For the text-containing cell, return its midpoint in [X, Y] coordinate format. 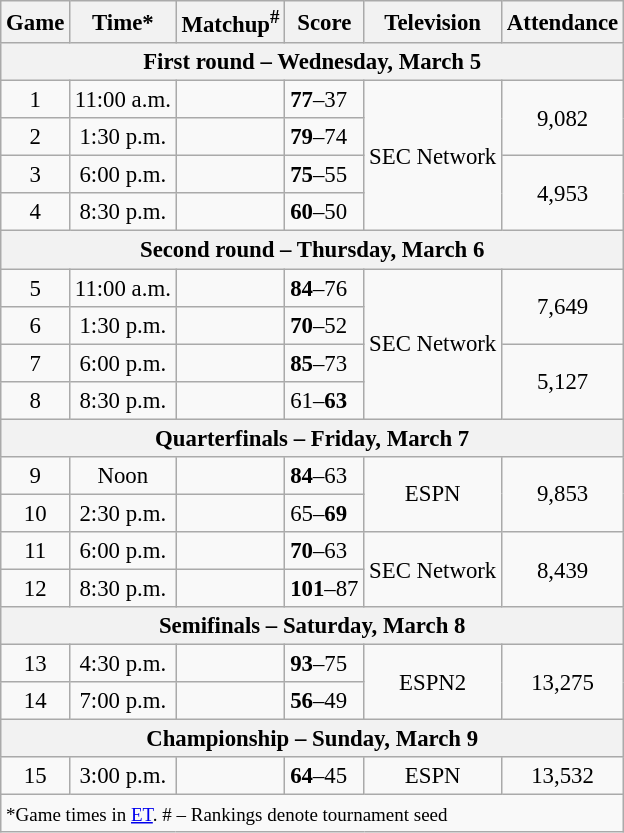
Attendance [563, 22]
Semifinals – Saturday, March 8 [312, 626]
Television [433, 22]
4,953 [563, 194]
9,853 [563, 494]
Matchup# [230, 22]
10 [36, 513]
13,532 [563, 776]
9 [36, 476]
7:00 p.m. [124, 701]
14 [36, 701]
65–69 [324, 513]
First round – Wednesday, March 5 [312, 62]
60–50 [324, 213]
2:30 p.m. [124, 513]
*Game times in ET. # – Rankings denote tournament seed [312, 814]
1 [36, 100]
12 [36, 588]
101–87 [324, 588]
Noon [124, 476]
Second round – Thursday, March 6 [312, 250]
3:00 p.m. [124, 776]
Quarterfinals – Friday, March 7 [312, 438]
77–37 [324, 100]
93–75 [324, 664]
6 [36, 325]
7,649 [563, 306]
Score [324, 22]
75–55 [324, 175]
Game [36, 22]
13 [36, 664]
13,275 [563, 682]
ESPN2 [433, 682]
11 [36, 551]
79–74 [324, 137]
7 [36, 363]
4:30 p.m. [124, 664]
3 [36, 175]
5,127 [563, 382]
4 [36, 213]
70–52 [324, 325]
61–63 [324, 400]
56–49 [324, 701]
9,082 [563, 118]
84–76 [324, 288]
64–45 [324, 776]
Time* [124, 22]
15 [36, 776]
2 [36, 137]
8,439 [563, 570]
84–63 [324, 476]
70–63 [324, 551]
5 [36, 288]
85–73 [324, 363]
Championship – Sunday, March 9 [312, 739]
8 [36, 400]
